Scan for the cell matching the given text and deliver its (X, Y) coordinate at center. 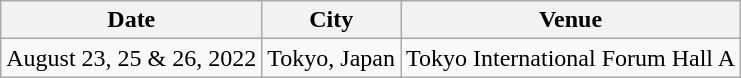
Date (132, 20)
Venue (571, 20)
City (332, 20)
Tokyo, Japan (332, 58)
Tokyo International Forum Hall A (571, 58)
August 23, 25 & 26, 2022 (132, 58)
